Detect which cell encompasses the target text, then output its [x, y] center coordinate. 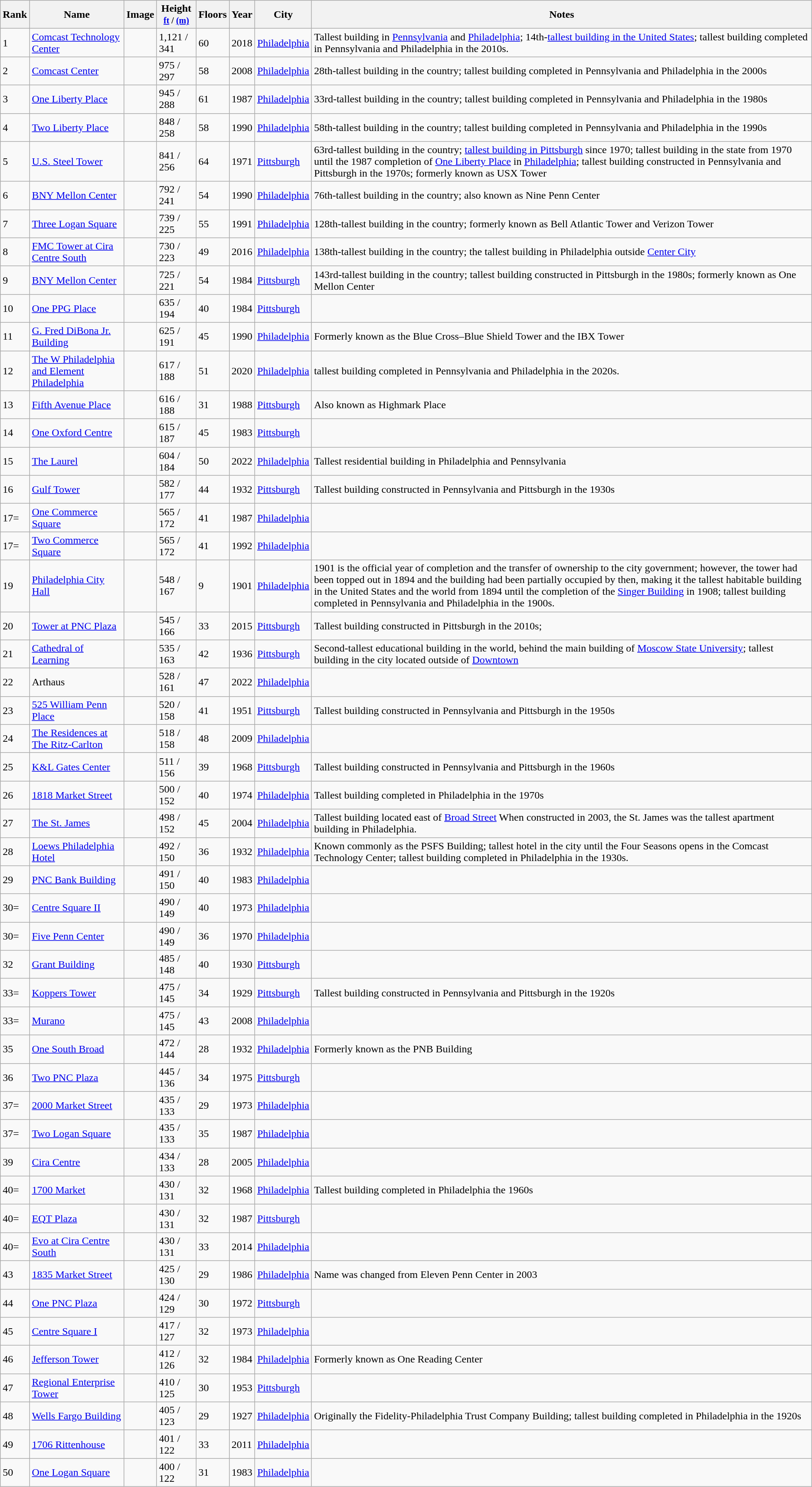
One South Broad [77, 1049]
Three Logan Square [77, 224]
8 [15, 252]
24 [15, 738]
Floors [213, 15]
498 / 152 [176, 823]
2009 [242, 738]
K&L Gates Center [77, 767]
Name [77, 15]
Cathedral of Learning [77, 654]
5 [15, 161]
604 / 184 [176, 462]
410 / 125 [176, 1388]
Tower at PNC Plaza [77, 626]
Also known as Highmark Place [561, 405]
The Residences at The Ritz-Carlton [77, 738]
1706 Rittenhouse [77, 1444]
528 / 161 [176, 682]
16 [15, 489]
Two Logan Square [77, 1134]
2011 [242, 1444]
22 [15, 682]
Tallest building constructed in Pennsylvania and Pittsburgh in the 1960s [561, 767]
Comcast Center [77, 71]
13 [15, 405]
Name was changed from Eleven Penn Center in 2003 [561, 1274]
Grant Building [77, 965]
1975 [242, 1078]
One Commerce Square [77, 518]
848 / 258 [176, 128]
Formerly known as One Reading Center [561, 1359]
518 / 158 [176, 738]
1901 [242, 586]
Tallest building located east of Broad Street When constructed in 2003, the St. James was the tallest apartment building in Philadelphia. [561, 823]
2000 Market Street [77, 1105]
520 / 158 [176, 711]
21 [15, 654]
1930 [242, 965]
26 [15, 795]
28th-tallest building in the country; tallest building completed in Pennsylvania and Philadelphia in the 2000s [561, 71]
11 [15, 337]
60 [213, 43]
FMC Tower at Cira Centre South [77, 252]
1974 [242, 795]
400 / 122 [176, 1472]
One PNC Plaza [77, 1303]
434 / 133 [176, 1162]
Centre Square II [77, 908]
Tallest building completed in Philadelphia the 1960s [561, 1190]
4 [15, 128]
61 [213, 99]
2015 [242, 626]
1835 Market Street [77, 1274]
Five Penn Center [77, 936]
1971 [242, 161]
1991 [242, 224]
14 [15, 433]
582 / 177 [176, 489]
3 [15, 99]
Image [141, 15]
2016 [242, 252]
Formerly known as the PNB Building [561, 1049]
The St. James [77, 823]
2004 [242, 823]
U.S. Steel Tower [77, 161]
525 William Penn Place [77, 711]
The Laurel [77, 462]
511 / 156 [176, 767]
Wells Fargo Building [77, 1416]
1818 Market Street [77, 795]
Tallest building constructed in Pennsylvania and Pittsburgh in the 1950s [561, 711]
tallest building completed in Pennsylvania and Philadelphia in the 2020s. [561, 370]
412 / 126 [176, 1359]
792 / 241 [176, 195]
19 [15, 586]
Two PNC Plaza [77, 1078]
545 / 166 [176, 626]
975 / 297 [176, 71]
405 / 123 [176, 1416]
23 [15, 711]
33rd-tallest building in the country; tallest building completed in Pennsylvania and Philadelphia in the 1980s [561, 99]
535 / 163 [176, 654]
Loews Philadelphia Hotel [77, 851]
Year [242, 15]
20 [15, 626]
One Liberty Place [77, 99]
Comcast Technology Center [77, 43]
424 / 129 [176, 1303]
472 / 144 [176, 1049]
The W Philadelphia and Element Philadelphia [77, 370]
Tallest building constructed in Pennsylvania and Pittsburgh in the 1920s [561, 992]
7 [15, 224]
548 / 167 [176, 586]
1,121 / 341 [176, 43]
55 [213, 224]
1929 [242, 992]
58th-tallest building in the country; tallest building completed in Pennsylvania and Philadelphia in the 1990s [561, 128]
417 / 127 [176, 1332]
1936 [242, 654]
1986 [242, 1274]
One Oxford Centre [77, 433]
635 / 194 [176, 308]
2020 [242, 370]
615 / 187 [176, 433]
Originally the Fidelity-Philadelphia Trust Company Building; tallest building completed in Philadelphia in the 1920s [561, 1416]
Arthaus [77, 682]
Regional Enterprise Tower [77, 1388]
841 / 256 [176, 161]
Centre Square I [77, 1332]
6 [15, 195]
445 / 136 [176, 1078]
128th-tallest building in the country; formerly known as Bell Atlantic Tower and Verizon Tower [561, 224]
One Logan Square [77, 1472]
625 / 191 [176, 337]
Tallest building completed in Philadelphia in the 1970s [561, 795]
425 / 130 [176, 1274]
27 [15, 823]
401 / 122 [176, 1444]
1970 [242, 936]
Koppers Tower [77, 992]
945 / 288 [176, 99]
725 / 221 [176, 280]
1 [15, 43]
1953 [242, 1388]
2014 [242, 1247]
143rd-tallest building in the country; tallest building constructed in Pittsburgh in the 1980s; formerly known as One Mellon Center [561, 280]
730 / 223 [176, 252]
25 [15, 767]
138th-tallest building in the country; the tallest building in Philadelphia outside Center City [561, 252]
42 [213, 654]
Formerly known as the Blue Cross–Blue Shield Tower and the IBX Tower [561, 337]
Tallest building constructed in Pittsburgh in the 2010s; [561, 626]
491 / 150 [176, 880]
617 / 188 [176, 370]
Philadelphia City Hall [77, 586]
Rank [15, 15]
64 [213, 161]
Notes [561, 15]
15 [15, 462]
Tallest building constructed in Pennsylvania and Pittsburgh in the 1930s [561, 489]
G. Fred DiBona Jr. Building [77, 337]
46 [15, 1359]
PNC Bank Building [77, 880]
76th-tallest building in the country; also known as Nine Penn Center [561, 195]
Heightft / (m) [176, 15]
500 / 152 [176, 795]
485 / 148 [176, 965]
Murano [77, 1021]
12 [15, 370]
1927 [242, 1416]
1951 [242, 711]
1988 [242, 405]
Two Liberty Place [77, 128]
Evo at Cira Centre South [77, 1247]
1992 [242, 546]
10 [15, 308]
51 [213, 370]
Cira Centre [77, 1162]
Gulf Tower [77, 489]
One PPG Place [77, 308]
EQT Plaza [77, 1218]
739 / 225 [176, 224]
1700 Market [77, 1190]
2005 [242, 1162]
Jefferson Tower [77, 1359]
City [283, 15]
2 [15, 71]
492 / 150 [176, 851]
616 / 188 [176, 405]
Fifth Avenue Place [77, 405]
1972 [242, 1303]
Two Commerce Square [77, 546]
2018 [242, 43]
Tallest residential building in Philadelphia and Pennsylvania [561, 462]
